Find where the given text appears and provide that cell's center as (X, Y) coordinate. 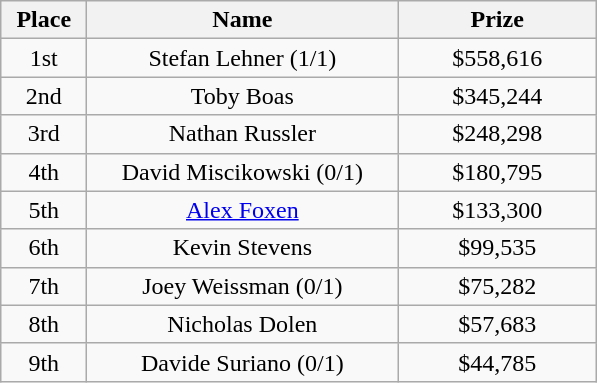
Nathan Russler (242, 134)
Toby Boas (242, 96)
$99,535 (498, 248)
$57,683 (498, 324)
Place (44, 20)
$133,300 (498, 210)
Alex Foxen (242, 210)
$75,282 (498, 286)
Kevin Stevens (242, 248)
5th (44, 210)
8th (44, 324)
$558,616 (498, 58)
$180,795 (498, 172)
$248,298 (498, 134)
9th (44, 362)
2nd (44, 96)
4th (44, 172)
Joey Weissman (0/1) (242, 286)
Name (242, 20)
$345,244 (498, 96)
3rd (44, 134)
Davide Suriano (0/1) (242, 362)
Stefan Lehner (1/1) (242, 58)
Nicholas Dolen (242, 324)
6th (44, 248)
1st (44, 58)
David Miscikowski (0/1) (242, 172)
$44,785 (498, 362)
7th (44, 286)
Prize (498, 20)
